Pinpoint the cell where the given text exists, returning its [X, Y] midpoint coordinate. 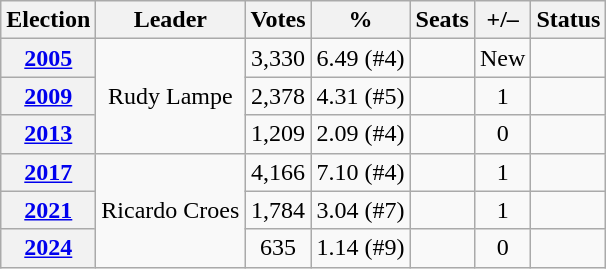
Votes [278, 20]
635 [278, 248]
2017 [48, 172]
1,784 [278, 210]
1.14 (#9) [360, 248]
Election [48, 20]
7.10 (#4) [360, 172]
Seats [442, 20]
+/– [502, 20]
2009 [48, 96]
New [502, 58]
Ricardo Croes [170, 210]
% [360, 20]
2.09 (#4) [360, 134]
3,330 [278, 58]
1,209 [278, 134]
2024 [48, 248]
Status [568, 20]
Leader [170, 20]
2021 [48, 210]
Rudy Lampe [170, 96]
2,378 [278, 96]
6.49 (#4) [360, 58]
4.31 (#5) [360, 96]
3.04 (#7) [360, 210]
4,166 [278, 172]
2013 [48, 134]
2005 [48, 58]
